Provide the [x, y] coordinate of the cell's center where the given text is located.  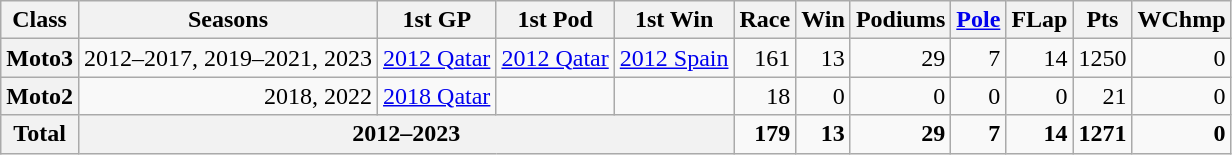
Moto2 [40, 96]
1st GP [437, 20]
2018, 2022 [228, 96]
Pole [978, 20]
Total [40, 134]
2012–2017, 2019–2021, 2023 [228, 58]
2012–2023 [406, 134]
Moto3 [40, 58]
Seasons [228, 20]
Win [824, 20]
179 [765, 134]
1250 [1102, 58]
18 [765, 96]
161 [765, 58]
Podiums [900, 20]
1271 [1102, 134]
1st Pod [555, 20]
2018 Qatar [437, 96]
Class [40, 20]
Pts [1102, 20]
Race [765, 20]
1st Win [674, 20]
2012 Spain [674, 58]
FLap [1040, 20]
WChmp [1182, 20]
21 [1102, 96]
